Pinpoint the cell where the given text exists, returning its [X, Y] midpoint coordinate. 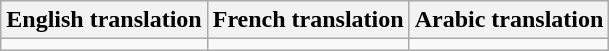
English translation [104, 20]
Arabic translation [509, 20]
French translation [308, 20]
